Output the [x, y] coordinate of the center of the cell containing the given text.  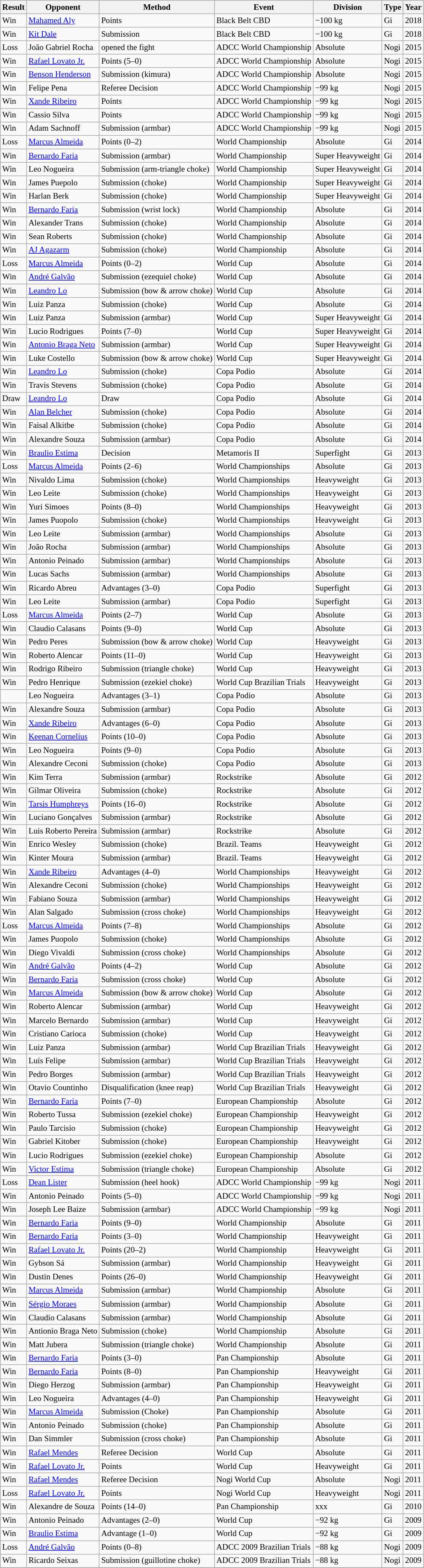
Enrico Wesley [63, 845]
2010 [413, 1507]
Fabiano Souza [63, 899]
Luís Felipe [63, 1061]
Points (20–2) [156, 1250]
Benson Henderson [63, 75]
Yuri Simoes [63, 507]
Dean Lister [63, 1182]
Alexandre de Souza [63, 1507]
Diego Herzog [63, 1385]
Gilmar Oliveira [63, 791]
Advantages (3–1) [156, 696]
Dustin Denes [63, 1277]
Alan Belcher [63, 412]
Decision [156, 453]
Antonio Braga Neto [63, 345]
Method [156, 7]
Sean Roberts [63, 237]
Roberto Tussa [63, 1115]
Travis Stevens [63, 385]
Tarsis Humphreys [63, 804]
Submission (kimura) [156, 75]
James Puepolo [63, 183]
Alexander Trans [63, 223]
Pedro Henrique [63, 683]
Faisal Alkitbe [63, 426]
Points (10–0) [156, 737]
Points (2–7) [156, 615]
Event [264, 7]
Opponent [63, 7]
Luciano Gonçalves [63, 818]
Ricardo Abreu [63, 588]
Kim Terra [63, 777]
Joseph Lee Baize [63, 1210]
Keenan Cornelius [63, 737]
xxx [348, 1507]
Points (0–8) [156, 1548]
Points (26–0) [156, 1277]
Submission (guillotine choke) [156, 1561]
Points (14–0) [156, 1507]
Otavio Countinho [63, 1088]
Points (11–0) [156, 655]
Advantages (6–0) [156, 723]
Year [413, 7]
Alan Salgado [63, 912]
Submission (heel hook) [156, 1182]
Mahamed Aly [63, 20]
Advantage (1–0) [156, 1534]
opened the fight [156, 47]
Type [392, 7]
João Rocha [63, 547]
Pedro Borges [63, 1074]
Points (2–6) [156, 466]
Submission (ezequiel choke) [156, 277]
Submission (Choke) [156, 1412]
Antionio Braga Neto [63, 1331]
Harlan Berk [63, 196]
Result [14, 7]
Cassio Silva [63, 115]
Paulo Tarcisio [63, 1129]
Sérgio Moraes [63, 1304]
Submission [156, 34]
Submission (arm-triangle choke) [156, 169]
Matt Jubera [63, 1345]
Dan Simmler [63, 1439]
AJ Agazarm [63, 250]
Points (16–0) [156, 804]
Gybson Sá [63, 1264]
Submission (wrist lock) [156, 210]
Points (7–8) [156, 926]
Advantages (2–0) [156, 1520]
Division [348, 7]
Rodrigo Ribeiro [63, 669]
Pedro Peres [63, 642]
Victor Estima [63, 1169]
Points (4–2) [156, 966]
Kinter Moura [63, 858]
Ricardo Seixas [63, 1561]
Luis Roberto Pereira [63, 831]
Cristiano Carioca [63, 1034]
João Gabriel Rocha [63, 47]
Lucas Sachs [63, 574]
Advantages (3–0) [156, 588]
Diego Vivaldi [63, 953]
Kit Dale [63, 34]
Disqualification (knee reap) [156, 1088]
Luke Costello [63, 358]
Metamoris II [264, 453]
Adam Sachnoff [63, 129]
Nivaldo Lima [63, 480]
Gabriel Kitober [63, 1142]
Marcelo Bernardo [63, 1021]
Felipe Pena [63, 88]
